Provide the (x, y) coordinate of the cell's center where the given text is located.  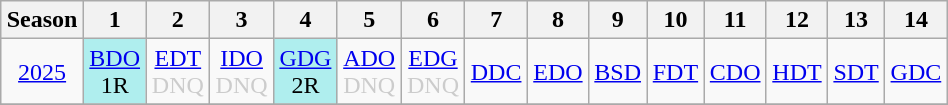
14 (916, 20)
2025 (42, 72)
2 (178, 20)
1 (114, 20)
5 (369, 20)
7 (496, 20)
HDT (796, 72)
CDO (735, 72)
IDODNQ (242, 72)
Season (42, 20)
EDTDNQ (178, 72)
10 (676, 20)
12 (796, 20)
DDC (496, 72)
4 (306, 20)
13 (856, 20)
ADODNQ (369, 72)
SDT (856, 72)
BSD (617, 72)
EDGDNQ (433, 72)
11 (735, 20)
8 (558, 20)
GDC (916, 72)
EDO (558, 72)
3 (242, 20)
6 (433, 20)
BDO1R (114, 72)
9 (617, 20)
FDT (676, 72)
GDG2R (306, 72)
